Output the [x, y] coordinate of the center of the cell containing the given text.  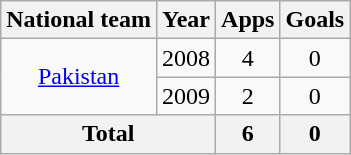
2 [248, 96]
4 [248, 58]
Goals [315, 20]
2008 [186, 58]
National team [79, 20]
Year [186, 20]
2009 [186, 96]
Total [108, 134]
Apps [248, 20]
Pakistan [79, 77]
6 [248, 134]
